Output the (x, y) coordinate of the center of the cell containing the given text.  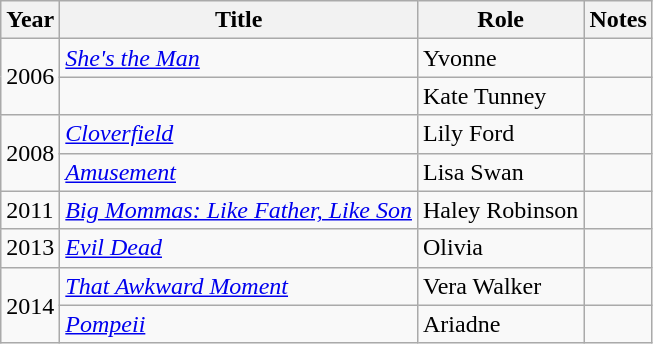
2014 (30, 305)
Evil Dead (239, 248)
Kate Tunney (500, 96)
Role (500, 20)
Year (30, 20)
Lisa Swan (500, 172)
Amusement (239, 172)
2006 (30, 77)
Yvonne (500, 58)
Lily Ford (500, 134)
2011 (30, 210)
She's the Man (239, 58)
Olivia (500, 248)
Haley Robinson (500, 210)
2013 (30, 248)
Big Mommas: Like Father, Like Son (239, 210)
2008 (30, 153)
Pompeii (239, 324)
Title (239, 20)
That Awkward Moment (239, 286)
Ariadne (500, 324)
Notes (618, 20)
Cloverfield (239, 134)
Vera Walker (500, 286)
